Pinpoint the cell where the given text exists, returning its (X, Y) midpoint coordinate. 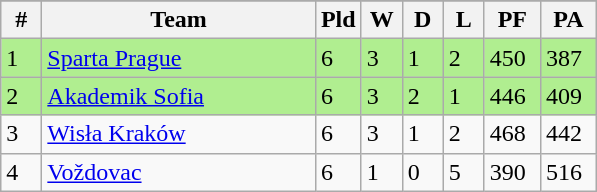
D (422, 20)
PF (512, 20)
446 (512, 96)
# (22, 20)
5 (464, 172)
W (382, 20)
468 (512, 134)
390 (512, 172)
Team (179, 20)
442 (568, 134)
Sparta Prague (179, 58)
PA (568, 20)
Wisła Kraków (179, 134)
Voždovac (179, 172)
387 (568, 58)
0 (422, 172)
450 (512, 58)
4 (22, 172)
Akademik Sofia (179, 96)
L (464, 20)
516 (568, 172)
409 (568, 96)
Pld (338, 20)
